From the cell containing the given text, extract its center point as [X, Y] coordinate. 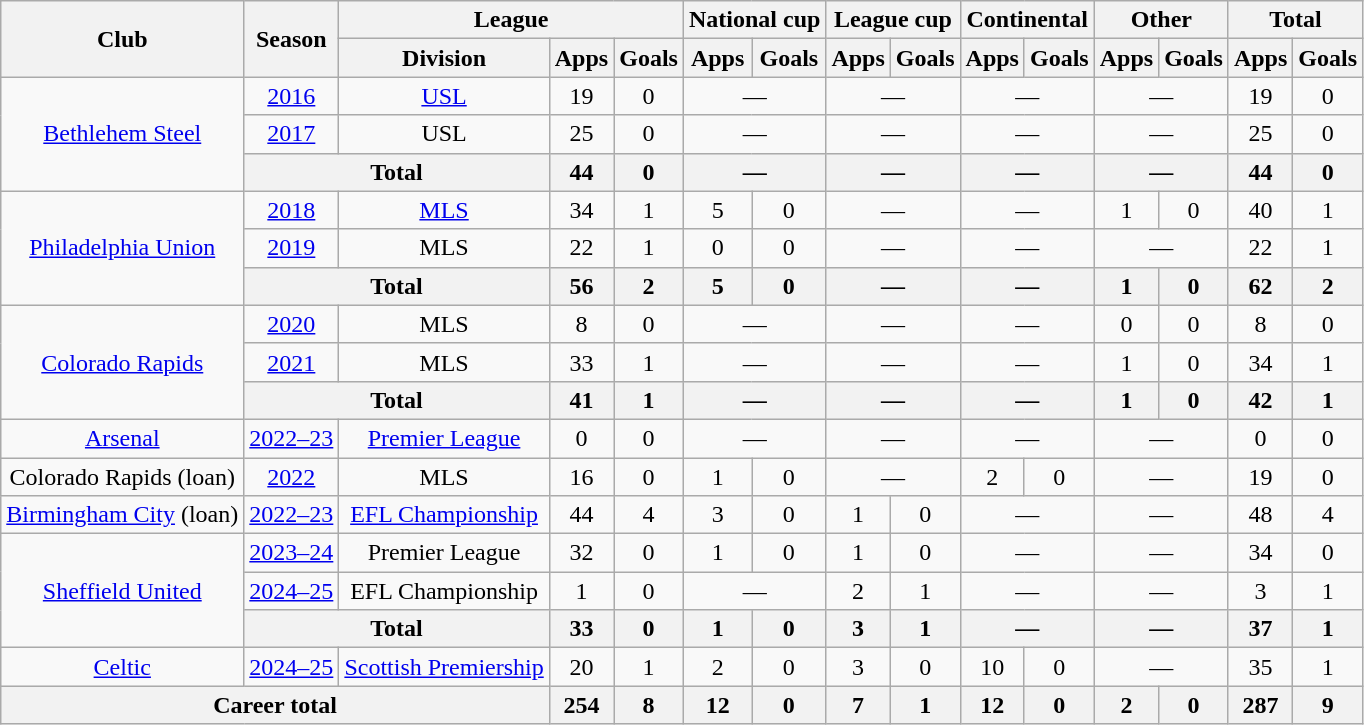
2019 [292, 248]
32 [581, 553]
254 [581, 705]
9 [1328, 705]
National cup [754, 20]
37 [1260, 629]
Continental [1027, 20]
Division [444, 58]
20 [581, 667]
62 [1260, 286]
Club [122, 39]
Season [292, 39]
7 [858, 705]
Philadelphia Union [122, 248]
2021 [292, 362]
Colorado Rapids (loan) [122, 477]
41 [581, 400]
287 [1260, 705]
2020 [292, 324]
Arsenal [122, 438]
Other [1161, 20]
Celtic [122, 667]
42 [1260, 400]
16 [581, 477]
2022 [292, 477]
Career total [276, 705]
Scottish Premiership [444, 667]
League cup [893, 20]
2016 [292, 96]
Birmingham City (loan) [122, 515]
2018 [292, 210]
35 [1260, 667]
10 [992, 667]
40 [1260, 210]
League [512, 20]
Colorado Rapids [122, 362]
48 [1260, 515]
Bethlehem Steel [122, 134]
Sheffield United [122, 591]
56 [581, 286]
2017 [292, 134]
2023–24 [292, 553]
